Detect which cell encompasses the target text, then output its (X, Y) center coordinate. 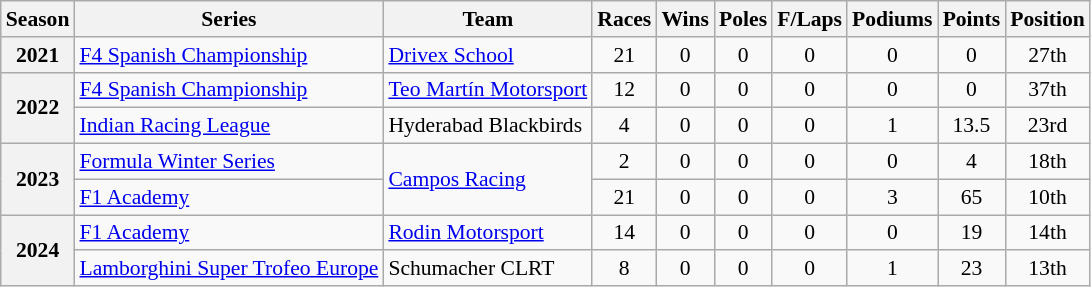
2021 (38, 55)
Hyderabad Blackbirds (488, 126)
Campos Racing (488, 180)
14 (624, 233)
65 (972, 197)
Podiums (892, 19)
Schumacher CLRT (488, 269)
37th (1047, 90)
2023 (38, 180)
14th (1047, 233)
23rd (1047, 126)
2 (624, 162)
Indian Racing League (228, 126)
F/Laps (810, 19)
3 (892, 197)
Season (38, 19)
27th (1047, 55)
Points (972, 19)
10th (1047, 197)
12 (624, 90)
Rodin Motorsport (488, 233)
13th (1047, 269)
19 (972, 233)
Series (228, 19)
Team (488, 19)
18th (1047, 162)
Position (1047, 19)
Teo Martín Motorsport (488, 90)
8 (624, 269)
Drivex School (488, 55)
2022 (38, 108)
Races (624, 19)
2024 (38, 250)
Poles (743, 19)
23 (972, 269)
Lamborghini Super Trofeo Europe (228, 269)
Formula Winter Series (228, 162)
13.5 (972, 126)
Wins (685, 19)
